Return the [x, y] coordinate for the center point of the cell that contains the specified text.  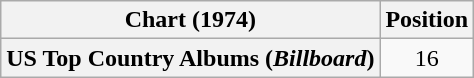
Chart (1974) [190, 20]
Position [427, 20]
US Top Country Albums (Billboard) [190, 58]
16 [427, 58]
